Locate the cell with the specified text and output its (x, y) center coordinate. 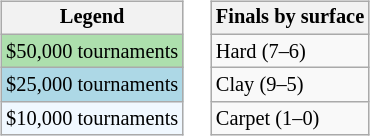
Clay (9–5) (290, 85)
Hard (7–6) (290, 51)
Legend (92, 18)
$50,000 tournaments (92, 51)
$10,000 tournaments (92, 119)
Carpet (1–0) (290, 119)
Finals by surface (290, 18)
$25,000 tournaments (92, 85)
